Determine the [X, Y] coordinate at the center of the cell enclosing the given text.  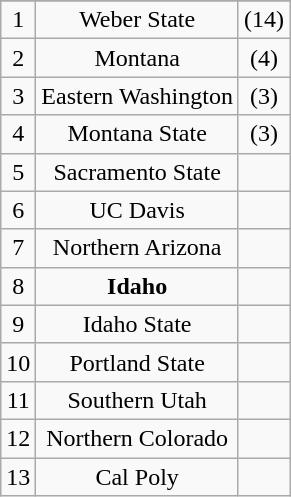
Northern Colorado [138, 438]
Eastern Washington [138, 96]
(14) [264, 20]
3 [18, 96]
5 [18, 172]
13 [18, 477]
Northern Arizona [138, 248]
Sacramento State [138, 172]
Portland State [138, 362]
Southern Utah [138, 400]
(4) [264, 58]
UC Davis [138, 210]
11 [18, 400]
Idaho [138, 286]
2 [18, 58]
12 [18, 438]
Weber State [138, 20]
Montana State [138, 134]
1 [18, 20]
Montana [138, 58]
Idaho State [138, 324]
9 [18, 324]
Cal Poly [138, 477]
6 [18, 210]
10 [18, 362]
4 [18, 134]
7 [18, 248]
8 [18, 286]
